Output the (X, Y) coordinate of the center of the cell containing the given text.  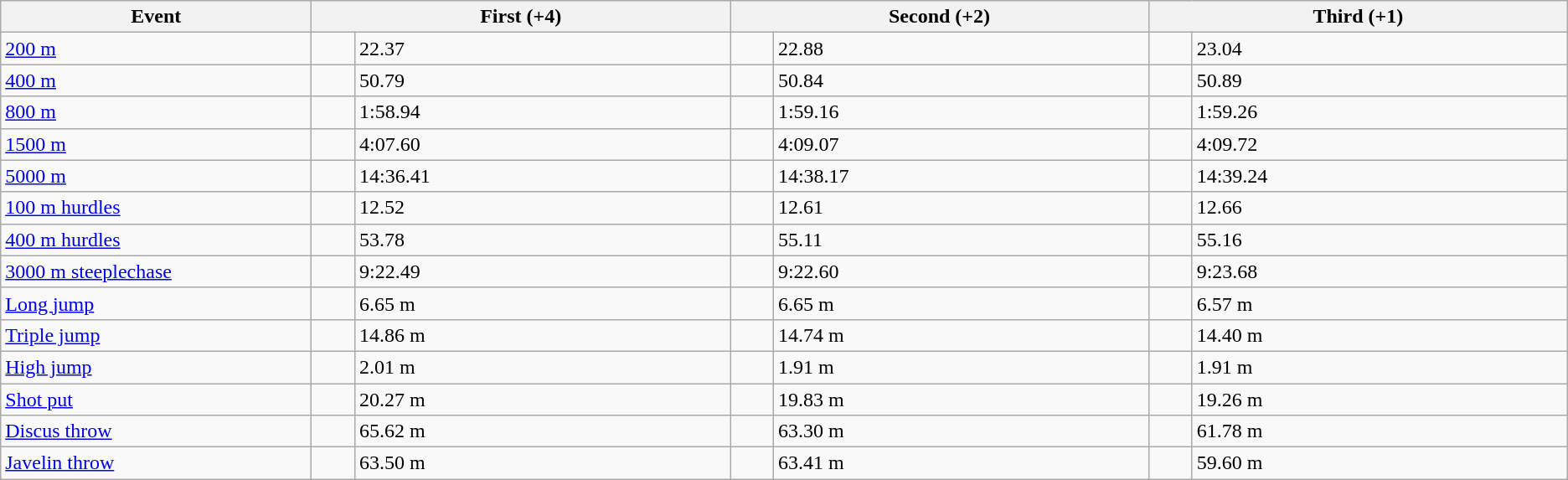
12.61 (961, 208)
19.26 m (1380, 400)
61.78 m (1380, 431)
1:58.94 (543, 112)
55.11 (961, 240)
3000 m steeplechase (156, 271)
9:23.68 (1380, 271)
63.30 m (961, 431)
22.37 (543, 49)
Javelin throw (156, 463)
55.16 (1380, 240)
14.74 m (961, 335)
12.52 (543, 208)
50.79 (543, 80)
200 m (156, 49)
800 m (156, 112)
Third (+1) (1358, 17)
14.40 m (1380, 335)
14:36.41 (543, 176)
59.60 m (1380, 463)
1:59.26 (1380, 112)
First (+4) (521, 17)
Long jump (156, 303)
Event (156, 17)
1500 m (156, 144)
14:38.17 (961, 176)
5000 m (156, 176)
High jump (156, 367)
Shot put (156, 400)
50.89 (1380, 80)
4:09.07 (961, 144)
50.84 (961, 80)
65.62 m (543, 431)
12.66 (1380, 208)
1:59.16 (961, 112)
63.41 m (961, 463)
9:22.49 (543, 271)
19.83 m (961, 400)
23.04 (1380, 49)
Triple jump (156, 335)
14:39.24 (1380, 176)
100 m hurdles (156, 208)
400 m hurdles (156, 240)
Discus throw (156, 431)
2.01 m (543, 367)
4:07.60 (543, 144)
14.86 m (543, 335)
400 m (156, 80)
22.88 (961, 49)
Second (+2) (940, 17)
53.78 (543, 240)
4:09.72 (1380, 144)
20.27 m (543, 400)
6.57 m (1380, 303)
63.50 m (543, 463)
9:22.60 (961, 271)
